Detect which cell encompasses the target text, then output its [x, y] center coordinate. 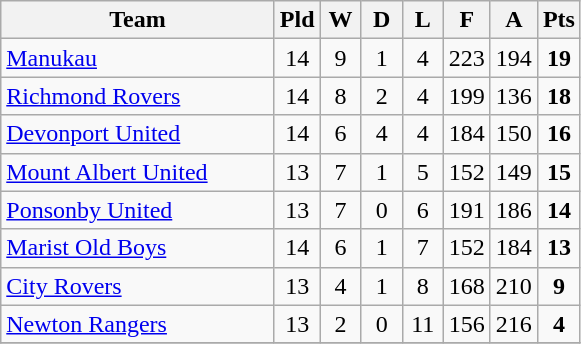
D [382, 20]
Manukau [138, 58]
186 [514, 210]
Pts [558, 20]
Newton Rangers [138, 324]
11 [422, 324]
191 [466, 210]
15 [558, 172]
City Rovers [138, 286]
W [340, 20]
F [466, 20]
136 [514, 96]
150 [514, 134]
223 [466, 58]
216 [514, 324]
210 [514, 286]
Mount Albert United [138, 172]
199 [466, 96]
5 [422, 172]
18 [558, 96]
149 [514, 172]
Devonport United [138, 134]
Ponsonby United [138, 210]
156 [466, 324]
16 [558, 134]
Team [138, 20]
L [422, 20]
Marist Old Boys [138, 248]
Richmond Rovers [138, 96]
Pld [297, 20]
19 [558, 58]
168 [466, 286]
194 [514, 58]
A [514, 20]
